Scan for the cell matching the given text and deliver its (X, Y) coordinate at center. 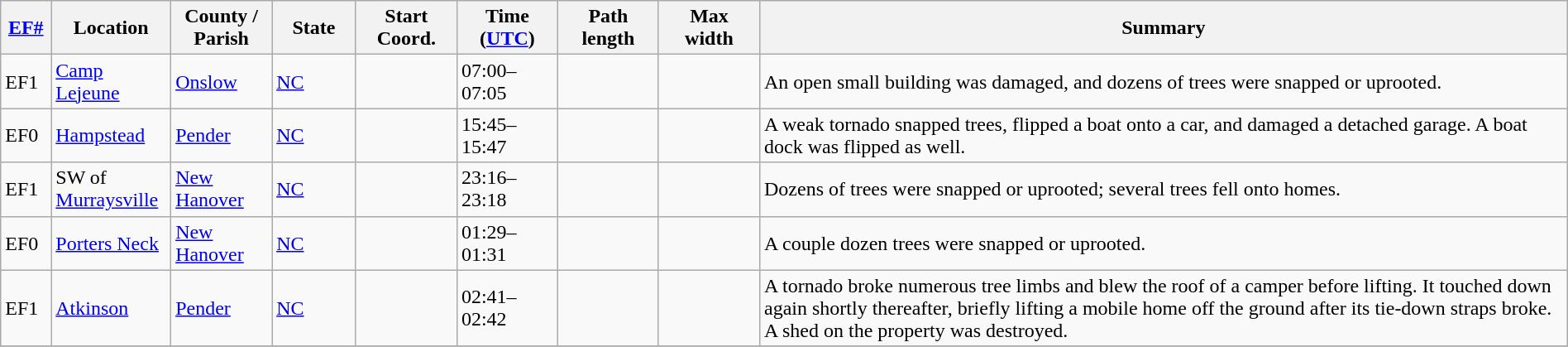
Dozens of trees were snapped or uprooted; several trees fell onto homes. (1163, 189)
23:16–23:18 (507, 189)
County / Parish (222, 28)
Location (111, 28)
SW of Murraysville (111, 189)
Camp Lejeune (111, 81)
Summary (1163, 28)
A couple dozen trees were snapped or uprooted. (1163, 243)
An open small building was damaged, and dozens of trees were snapped or uprooted. (1163, 81)
Onslow (222, 81)
Porters Neck (111, 243)
State (314, 28)
Atkinson (111, 308)
01:29–01:31 (507, 243)
02:41–02:42 (507, 308)
07:00–07:05 (507, 81)
EF# (26, 28)
Hampstead (111, 136)
A weak tornado snapped trees, flipped a boat onto a car, and damaged a detached garage. A boat dock was flipped as well. (1163, 136)
Start Coord. (406, 28)
15:45–15:47 (507, 136)
Path length (608, 28)
Time (UTC) (507, 28)
Max width (709, 28)
